Identify which cell holds the provided text, then report its [x, y] central coordinate. 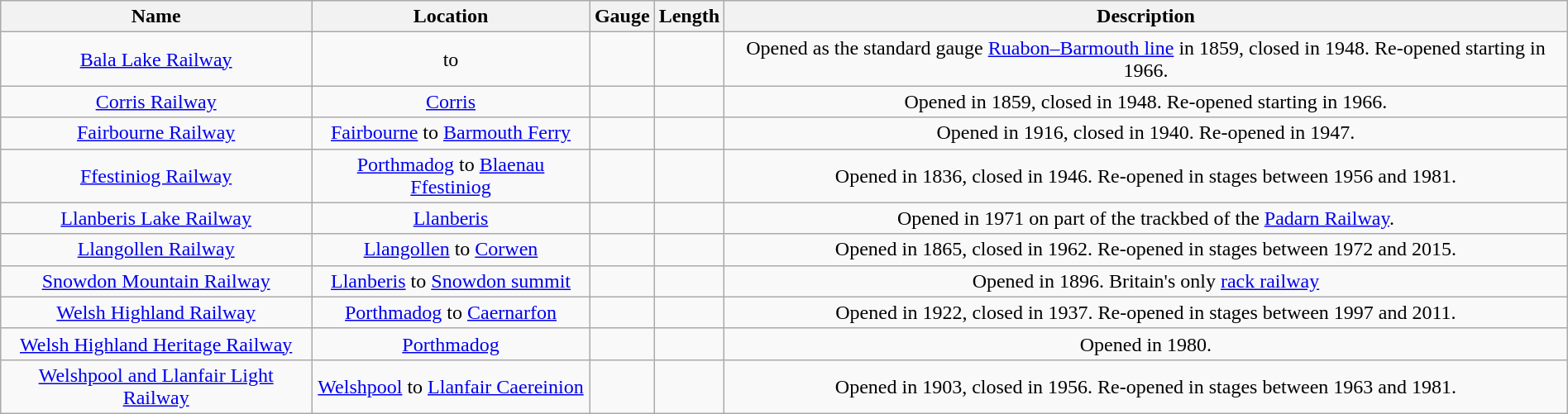
Welsh Highland Railway [156, 312]
Welshpool and Llanfair Light Railway [156, 387]
Fairbourne Railway [156, 133]
Porthmadog to Caernarfon [452, 312]
Gauge [622, 17]
Opened in 1980. [1146, 344]
Corris [452, 102]
Opened as the standard gauge Ruabon–Barmouth line in 1859, closed in 1948. Re-opened starting in 1966. [1146, 59]
to [452, 59]
Name [156, 17]
Llanberis [452, 218]
Opened in 1922, closed in 1937. Re-opened in stages between 1997 and 2011. [1146, 312]
Welshpool to Llanfair Caereinion [452, 387]
Ffestiniog Railway [156, 175]
Porthmadog to Blaenau Ffestiniog [452, 175]
Fairbourne to Barmouth Ferry [452, 133]
Corris Railway [156, 102]
Porthmadog [452, 344]
Llanberis to Snowdon summit [452, 281]
Opened in 1865, closed in 1962. Re-opened in stages between 1972 and 2015. [1146, 250]
Opened in 1896. Britain's only rack railway [1146, 281]
Llanberis Lake Railway [156, 218]
Opened in 1903, closed in 1956. Re-opened in stages between 1963 and 1981. [1146, 387]
Opened in 1916, closed in 1940. Re-opened in 1947. [1146, 133]
Opened in 1836, closed in 1946. Re-opened in stages between 1956 and 1981. [1146, 175]
Llangollen to Corwen [452, 250]
Opened in 1859, closed in 1948. Re-opened starting in 1966. [1146, 102]
Snowdon Mountain Railway [156, 281]
Opened in 1971 on part of the trackbed of the Padarn Railway. [1146, 218]
Llangollen Railway [156, 250]
Description [1146, 17]
Length [689, 17]
Welsh Highland Heritage Railway [156, 344]
Location [452, 17]
Bala Lake Railway [156, 59]
